From the cell containing the given text, extract its center point as [x, y] coordinate. 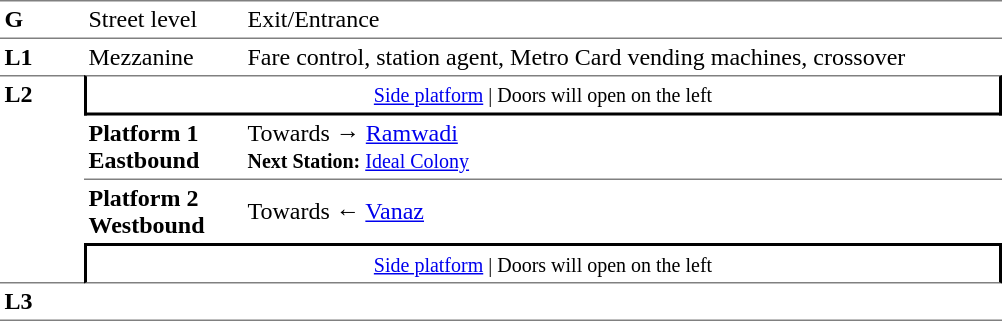
Platform 2Westbound [164, 212]
Exit/Entrance [622, 20]
L2 [42, 179]
Towards ← Vanaz [622, 212]
Towards → RamwadiNext Station: Ideal Colony [622, 148]
Fare control, station agent, Metro Card vending machines, crossover [622, 57]
L1 [42, 57]
Mezzanine [164, 57]
G [42, 20]
Street level [164, 20]
Platform 1Eastbound [164, 148]
